Provide the (X, Y) coordinate of the cell's center where the given text is located.  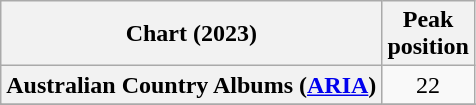
Peakposition (428, 34)
Australian Country Albums (ARIA) (192, 85)
Chart (2023) (192, 34)
22 (428, 85)
